For the text-containing cell, return its midpoint in [X, Y] coordinate format. 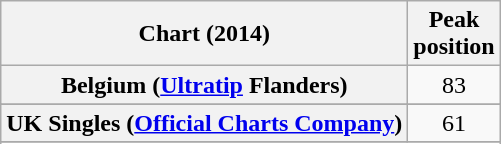
83 [454, 85]
UK Singles (Official Charts Company) [204, 123]
Chart (2014) [204, 34]
61 [454, 123]
Peakposition [454, 34]
Belgium (Ultratip Flanders) [204, 85]
